Detect which cell encompasses the target text, then output its (x, y) center coordinate. 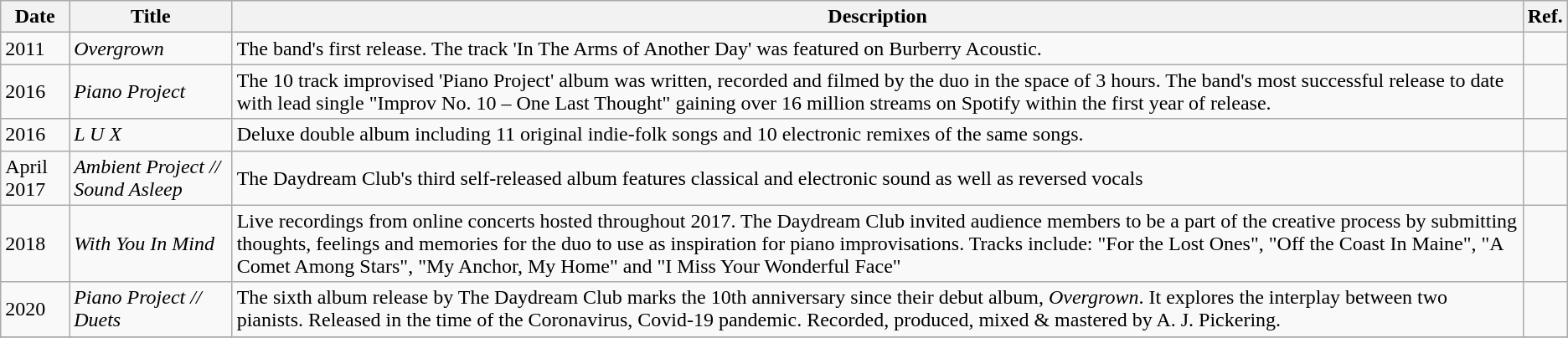
With You In Mind (151, 243)
Ambient Project // Sound Asleep (151, 177)
The band's first release. The track 'In The Arms of Another Day' was featured on Burberry Acoustic. (878, 49)
2020 (35, 310)
Overgrown (151, 49)
Deluxe double album including 11 original indie-folk songs and 10 electronic remixes of the same songs. (878, 135)
Ref. (1545, 17)
Piano Project (151, 92)
Description (878, 17)
L U X (151, 135)
2011 (35, 49)
The Daydream Club's third self-released album features classical and electronic sound as well as reversed vocals (878, 177)
Date (35, 17)
Title (151, 17)
2018 (35, 243)
Piano Project // Duets (151, 310)
April 2017 (35, 177)
